Provide the [X, Y] coordinate of the cell's center where the given text is located.  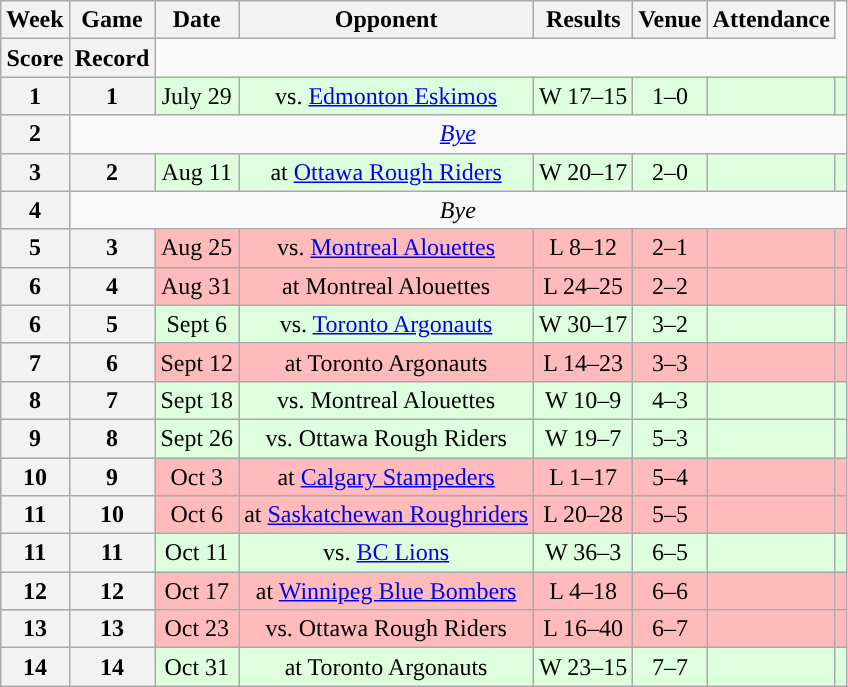
6–7 [670, 629]
W 30–17 [584, 324]
Attendance [771, 20]
6–5 [670, 553]
L 16–40 [584, 629]
W 10–9 [584, 400]
Oct 6 [197, 515]
Sept 12 [197, 362]
vs. Toronto Argonauts [386, 324]
Oct 11 [197, 553]
3–2 [670, 324]
Sept 26 [197, 438]
1–0 [670, 96]
4–3 [670, 400]
W 36–3 [584, 553]
Oct 31 [197, 667]
2–2 [670, 286]
Oct 17 [197, 591]
W 23–15 [584, 667]
W 19–7 [584, 438]
at Winnipeg Blue Bombers [386, 591]
vs. Edmonton Eskimos [386, 96]
Aug 11 [197, 172]
Score [35, 58]
Sept 18 [197, 400]
3–3 [670, 362]
Record [112, 58]
Sept 6 [197, 324]
at Ottawa Rough Riders [386, 172]
L 20–28 [584, 515]
Oct 3 [197, 477]
L 24–25 [584, 286]
at Saskatchewan Roughriders [386, 515]
5–4 [670, 477]
2–0 [670, 172]
Oct 23 [197, 629]
L 4–18 [584, 591]
Opponent [386, 20]
at Montreal Alouettes [386, 286]
5–3 [670, 438]
Aug 25 [197, 248]
Game [112, 20]
at Calgary Stampeders [386, 477]
2–1 [670, 248]
Results [584, 20]
vs. BC Lions [386, 553]
July 29 [197, 96]
Week [35, 20]
Date [197, 20]
W 20–17 [584, 172]
Aug 31 [197, 286]
L 1–17 [584, 477]
7–7 [670, 667]
5–5 [670, 515]
Venue [670, 20]
6–6 [670, 591]
L 14–23 [584, 362]
W 17–15 [584, 96]
L 8–12 [584, 248]
